Locate the cell with the specified text and output its [X, Y] center coordinate. 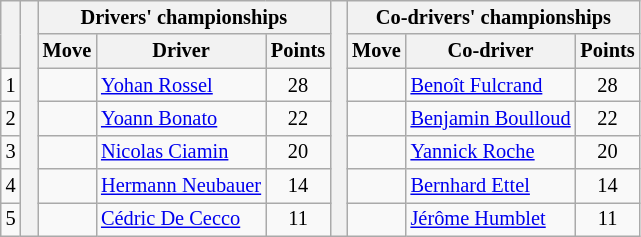
Cédric De Cecco [181, 219]
Co-drivers' championships [493, 17]
Co-driver [491, 51]
5 [11, 219]
Yannick Roche [491, 152]
Yoann Bonato [181, 118]
Benoît Fulcrand [491, 85]
2 [11, 118]
Driver [181, 51]
Yohan Rossel [181, 85]
Benjamin Boulloud [491, 118]
Hermann Neubauer [181, 186]
Jérôme Humblet [491, 219]
Nicolas Ciamin [181, 152]
1 [11, 85]
3 [11, 152]
Drivers' championships [184, 17]
4 [11, 186]
Bernhard Ettel [491, 186]
